Provide the [x, y] coordinate of the cell's center where the given text is located.  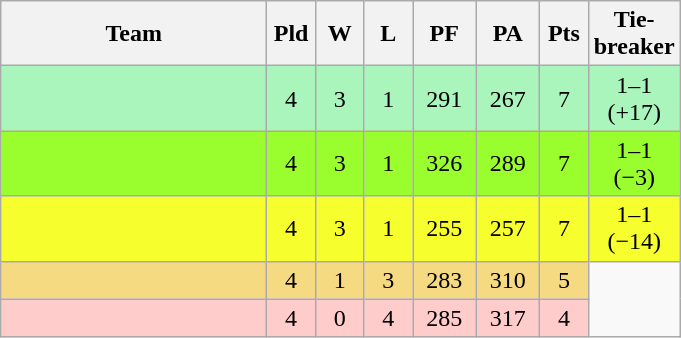
289 [508, 164]
1–1 (−14) [634, 228]
267 [508, 98]
326 [444, 164]
5 [564, 280]
285 [444, 318]
1–1 (−3) [634, 164]
PA [508, 34]
Tie-breaker [634, 34]
317 [508, 318]
291 [444, 98]
PF [444, 34]
283 [444, 280]
Pld [292, 34]
Team [134, 34]
W [340, 34]
1–1 (+17) [634, 98]
0 [340, 318]
Pts [564, 34]
255 [444, 228]
257 [508, 228]
L [388, 34]
310 [508, 280]
